Return the (X, Y) coordinate for the center point of the cell that contains the specified text.  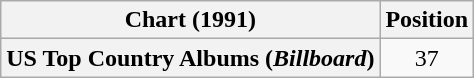
Position (427, 20)
Chart (1991) (190, 20)
US Top Country Albums (Billboard) (190, 58)
37 (427, 58)
